Identify which cell holds the provided text, then report its [x, y] central coordinate. 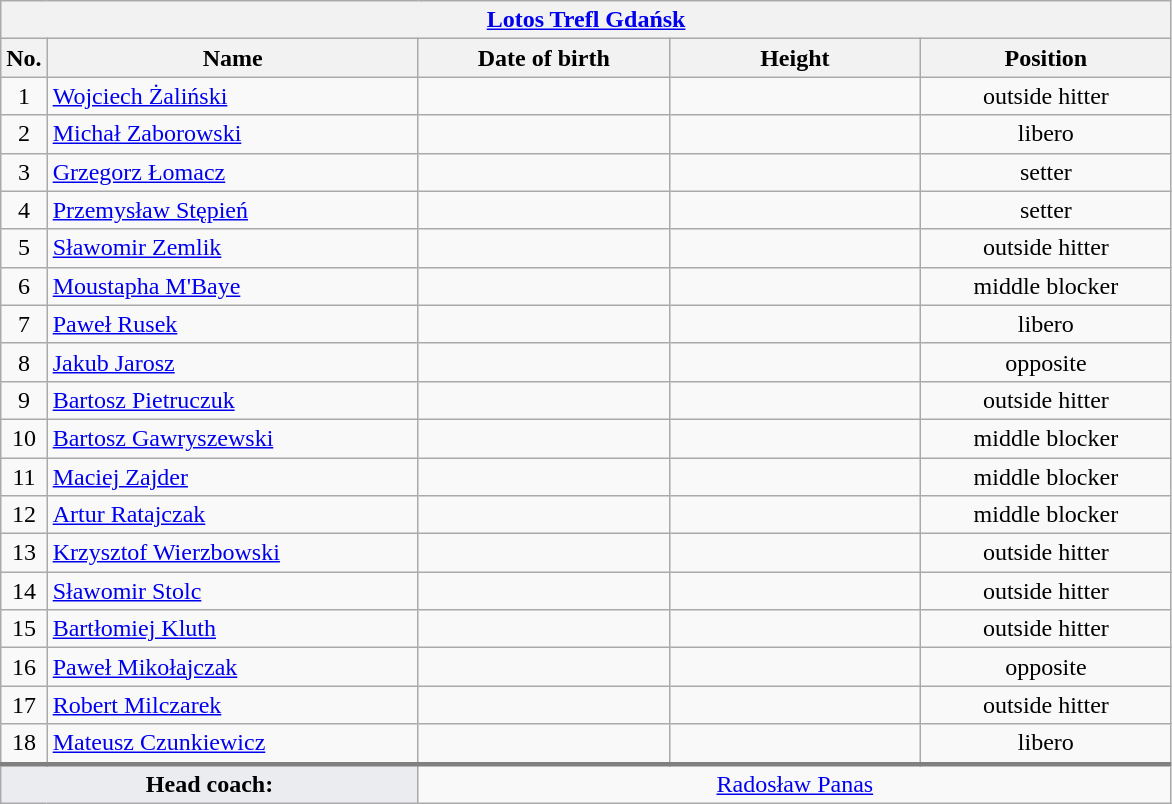
6 [24, 286]
Przemysław Stępień [232, 210]
7 [24, 324]
18 [24, 744]
Date of birth [544, 58]
13 [24, 553]
Height [794, 58]
Paweł Rusek [232, 324]
Moustapha M'Baye [232, 286]
Bartosz Pietruczuk [232, 400]
Wojciech Żaliński [232, 96]
4 [24, 210]
Bartosz Gawryszewski [232, 438]
Head coach: [210, 784]
16 [24, 667]
14 [24, 591]
Sławomir Zemlik [232, 248]
Mateusz Czunkiewicz [232, 744]
Position [1046, 58]
11 [24, 477]
12 [24, 515]
Artur Ratajczak [232, 515]
Michał Zaborowski [232, 134]
15 [24, 629]
No. [24, 58]
Bartłomiej Kluth [232, 629]
Robert Milczarek [232, 705]
1 [24, 96]
Name [232, 58]
Paweł Mikołajczak [232, 667]
2 [24, 134]
Sławomir Stolc [232, 591]
Radosław Panas [794, 784]
Maciej Zajder [232, 477]
17 [24, 705]
3 [24, 172]
Krzysztof Wierzbowski [232, 553]
Lotos Trefl Gdańsk [586, 20]
Jakub Jarosz [232, 362]
8 [24, 362]
Grzegorz Łomacz [232, 172]
9 [24, 400]
5 [24, 248]
10 [24, 438]
